Find where the given text appears and provide that cell's center as (x, y) coordinate. 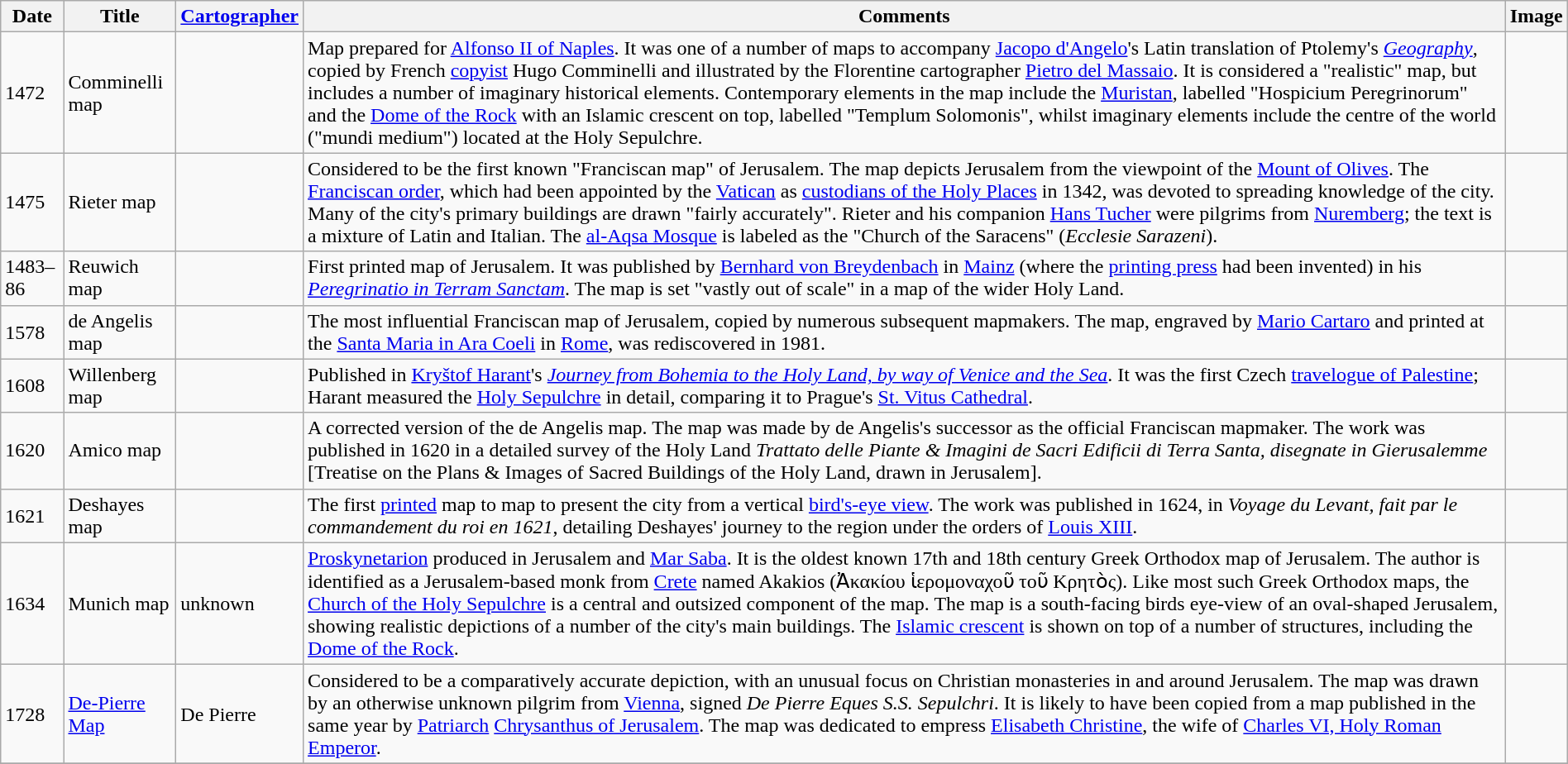
Date (32, 17)
1621 (32, 516)
De Pierre (240, 714)
1634 (32, 604)
Reuwich map (120, 278)
Comments (905, 17)
unknown (240, 604)
Amico map (120, 451)
1728 (32, 714)
Comminelli map (120, 93)
1483–86 (32, 278)
Image (1537, 17)
Deshayes map (120, 516)
Munich map (120, 604)
1620 (32, 451)
1472 (32, 93)
Title (120, 17)
De-Pierre Map (120, 714)
de Angelis map (120, 332)
1578 (32, 332)
Cartographer (240, 17)
Willenberg map (120, 385)
1475 (32, 202)
Rieter map (120, 202)
1608 (32, 385)
